Scan for the cell matching the given text and deliver its (X, Y) coordinate at center. 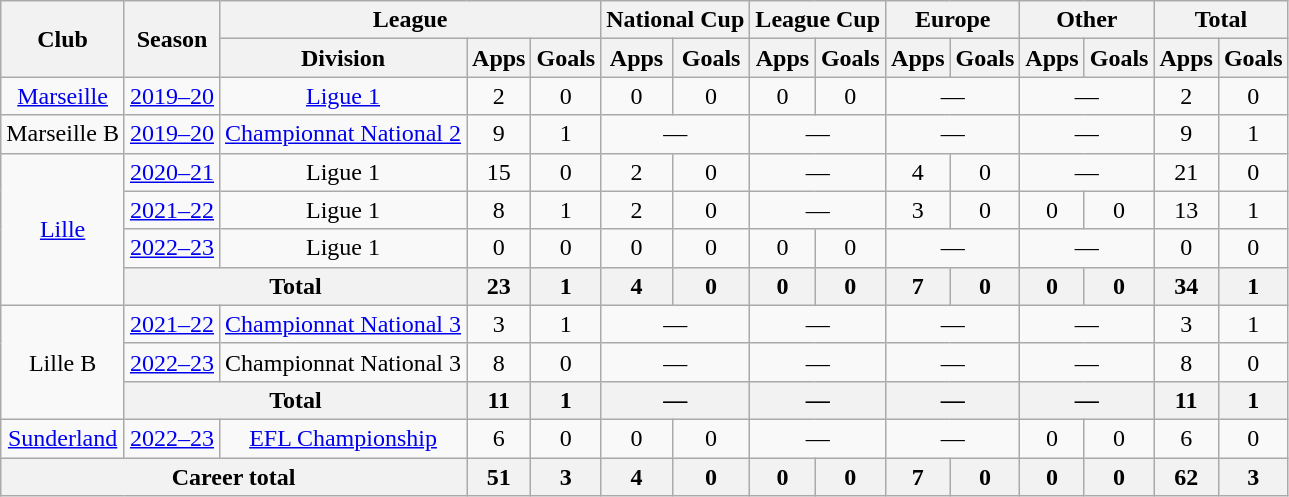
League (410, 20)
13 (1186, 210)
Europe (953, 20)
Marseille B (63, 134)
Other (1087, 20)
34 (1186, 286)
23 (499, 286)
Lille (63, 229)
League Cup (818, 20)
Division (344, 58)
Marseille (63, 96)
Lille B (63, 362)
51 (499, 477)
Sunderland (63, 438)
62 (1186, 477)
Season (172, 39)
Championnat National 2 (344, 134)
Career total (234, 477)
2020–21 (172, 172)
EFL Championship (344, 438)
21 (1186, 172)
National Cup (676, 20)
Club (63, 39)
15 (499, 172)
